Find where the given text appears and provide that cell's center as [x, y] coordinate. 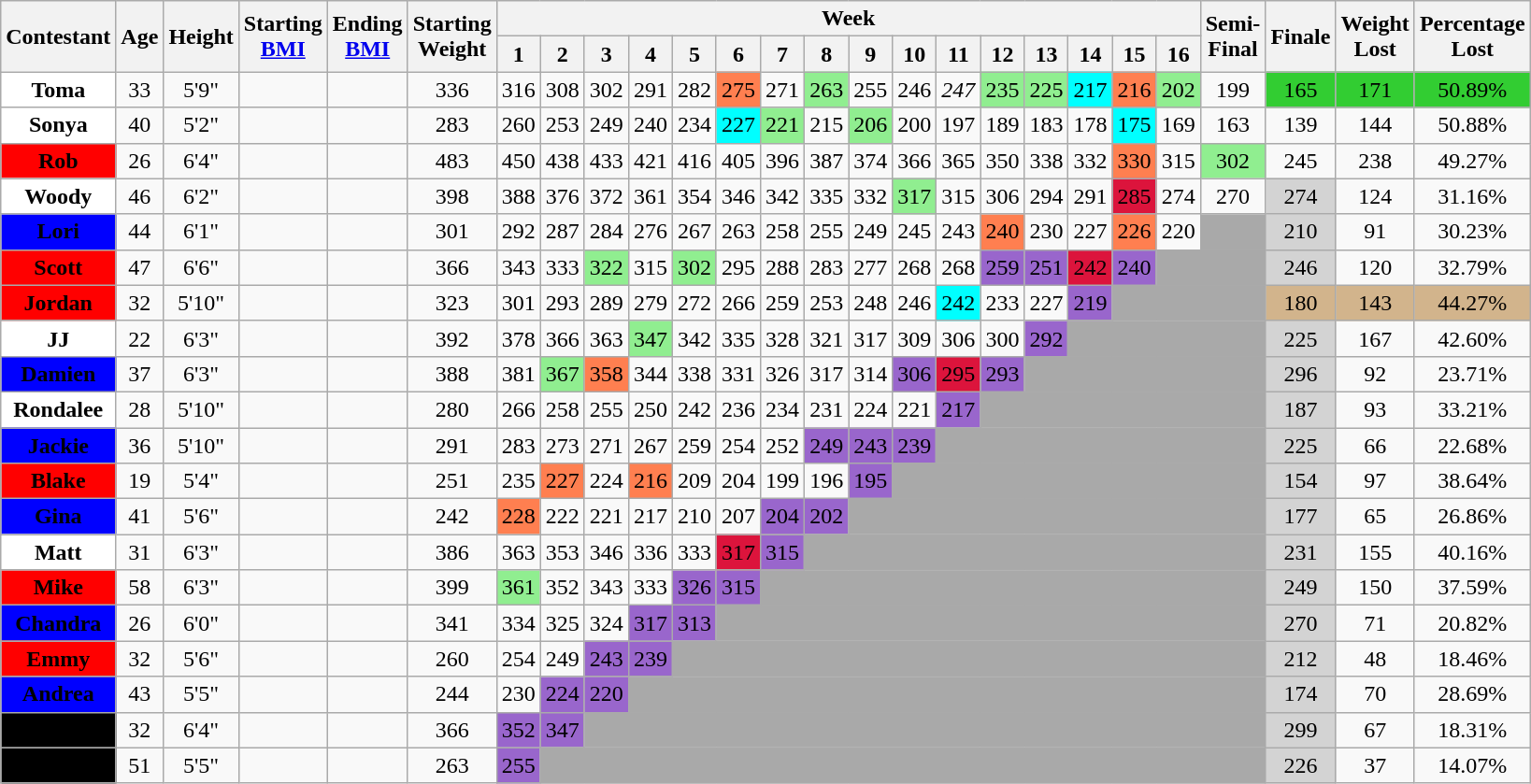
209 [694, 481]
66 [1375, 446]
163 [1233, 125]
233 [1002, 303]
StartingBMI [282, 36]
386 [452, 552]
PercentageLost [1472, 36]
49.27% [1472, 161]
43 [140, 694]
Blake [58, 481]
314 [871, 374]
178 [1090, 125]
143 [1375, 303]
195 [871, 481]
26.86% [1472, 517]
344 [651, 374]
6'1" [201, 232]
51 [140, 765]
67 [1375, 730]
433 [606, 161]
381 [518, 374]
321 [826, 338]
334 [518, 623]
247 [959, 90]
376 [563, 196]
296 [1301, 374]
40.16% [1472, 552]
331 [738, 374]
50.89% [1472, 90]
207 [738, 517]
287 [563, 232]
Rondalee [58, 409]
33.21% [1472, 409]
219 [1090, 303]
5'2" [201, 125]
65 [1375, 517]
5'4" [201, 481]
358 [606, 374]
313 [694, 623]
308 [563, 90]
120 [1375, 267]
350 [1002, 161]
252 [783, 446]
222 [563, 517]
365 [959, 161]
Lori [58, 232]
30.23% [1472, 232]
374 [871, 161]
6 [738, 54]
323 [452, 303]
4 [651, 54]
450 [518, 161]
19 [140, 481]
294 [1047, 196]
Matt [58, 552]
197 [959, 125]
416 [694, 161]
13 [1047, 54]
330 [1135, 161]
50.88% [1472, 125]
180 [1301, 303]
169 [1178, 125]
Toma [58, 90]
299 [1301, 730]
10 [914, 54]
405 [738, 161]
Contestant [58, 36]
Jordan [58, 303]
367 [563, 374]
285 [1135, 196]
46 [140, 196]
28 [140, 409]
14 [1090, 54]
322 [606, 267]
5'9" [201, 90]
1 [518, 54]
StartingWeight [452, 36]
9 [871, 54]
Finale [1301, 36]
215 [826, 125]
23.71% [1472, 374]
421 [651, 161]
47 [140, 267]
399 [452, 588]
Andrea [58, 694]
273 [563, 446]
22.68% [1472, 446]
Chandra [58, 623]
Jackie [58, 446]
187 [1301, 409]
58 [140, 588]
44 [140, 232]
38.64% [1472, 481]
309 [914, 338]
276 [651, 232]
2 [563, 54]
353 [563, 552]
Gina [58, 517]
139 [1301, 125]
277 [871, 267]
316 [518, 90]
284 [606, 232]
324 [606, 623]
31 [140, 552]
212 [1301, 659]
71 [1375, 623]
Mike [58, 588]
92 [1375, 374]
144 [1375, 125]
Emmy [58, 659]
Rob [58, 161]
14.07% [1472, 765]
228 [518, 517]
171 [1375, 90]
248 [871, 303]
Damien [58, 374]
5 [694, 54]
167 [1375, 338]
70 [1375, 694]
7 [783, 54]
33 [140, 90]
250 [651, 409]
206 [871, 125]
398 [452, 196]
41 [140, 517]
272 [694, 303]
378 [518, 338]
EndingBMI [367, 36]
392 [452, 338]
387 [826, 161]
Zina [58, 765]
32.79% [1472, 267]
238 [1375, 161]
3 [606, 54]
Height [201, 36]
289 [606, 303]
6'6" [201, 267]
154 [1301, 481]
189 [1002, 125]
280 [452, 409]
236 [738, 409]
22 [140, 338]
JJ [58, 338]
200 [914, 125]
354 [694, 196]
15 [1135, 54]
18.46% [1472, 659]
Vanessa [58, 730]
91 [1375, 232]
124 [1375, 196]
8 [826, 54]
12 [1002, 54]
97 [1375, 481]
16 [1178, 54]
11 [959, 54]
6'2" [201, 196]
31.16% [1472, 196]
244 [452, 694]
483 [452, 161]
40 [140, 125]
Age [140, 36]
275 [738, 90]
36 [140, 446]
396 [783, 161]
288 [783, 267]
196 [826, 481]
183 [1047, 125]
325 [563, 623]
6'0" [201, 623]
174 [1301, 694]
341 [452, 623]
Scott [58, 267]
282 [694, 90]
438 [563, 161]
328 [783, 338]
44.27% [1472, 303]
WeightLost [1375, 36]
18.31% [1472, 730]
155 [1375, 552]
Week [849, 19]
177 [1301, 517]
42.60% [1472, 338]
93 [1375, 409]
150 [1375, 588]
Sonya [58, 125]
Semi-Final [1233, 36]
Woody [58, 196]
279 [651, 303]
48 [1375, 659]
165 [1301, 90]
37.59% [1472, 588]
20.82% [1472, 623]
28.69% [1472, 694]
175 [1135, 125]
372 [606, 196]
300 [1002, 338]
